For the text-containing cell, return its midpoint in [x, y] coordinate format. 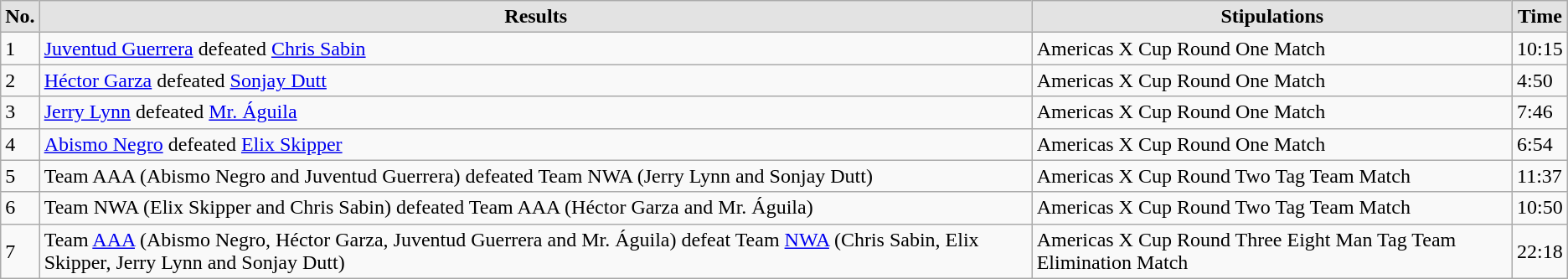
Team NWA (Elix Skipper and Chris Sabin) defeated Team AAA (Héctor Garza and Mr. Águila) [536, 208]
Stipulations [1271, 17]
7 [20, 251]
6:54 [1540, 144]
Team AAA (Abismo Negro, Héctor Garza, Juventud Guerrera and Mr. Águila) defeat Team NWA (Chris Sabin, Elix Skipper, Jerry Lynn and Sonjay Dutt) [536, 251]
No. [20, 17]
10:50 [1540, 208]
7:46 [1540, 112]
1 [20, 49]
5 [20, 176]
Juventud Guerrera defeated Chris Sabin [536, 49]
Americas X Cup Round Three Eight Man Tag Team Elimination Match [1271, 251]
Time [1540, 17]
10:15 [1540, 49]
22:18 [1540, 251]
Héctor Garza defeated Sonjay Dutt [536, 80]
4:50 [1540, 80]
3 [20, 112]
2 [20, 80]
Results [536, 17]
6 [20, 208]
Team AAA (Abismo Negro and Juventud Guerrera) defeated Team NWA (Jerry Lynn and Sonjay Dutt) [536, 176]
11:37 [1540, 176]
4 [20, 144]
Jerry Lynn defeated Mr. Águila [536, 112]
Abismo Negro defeated Elix Skipper [536, 144]
